Determine the (x, y) coordinate at the center of the cell enclosing the given text.  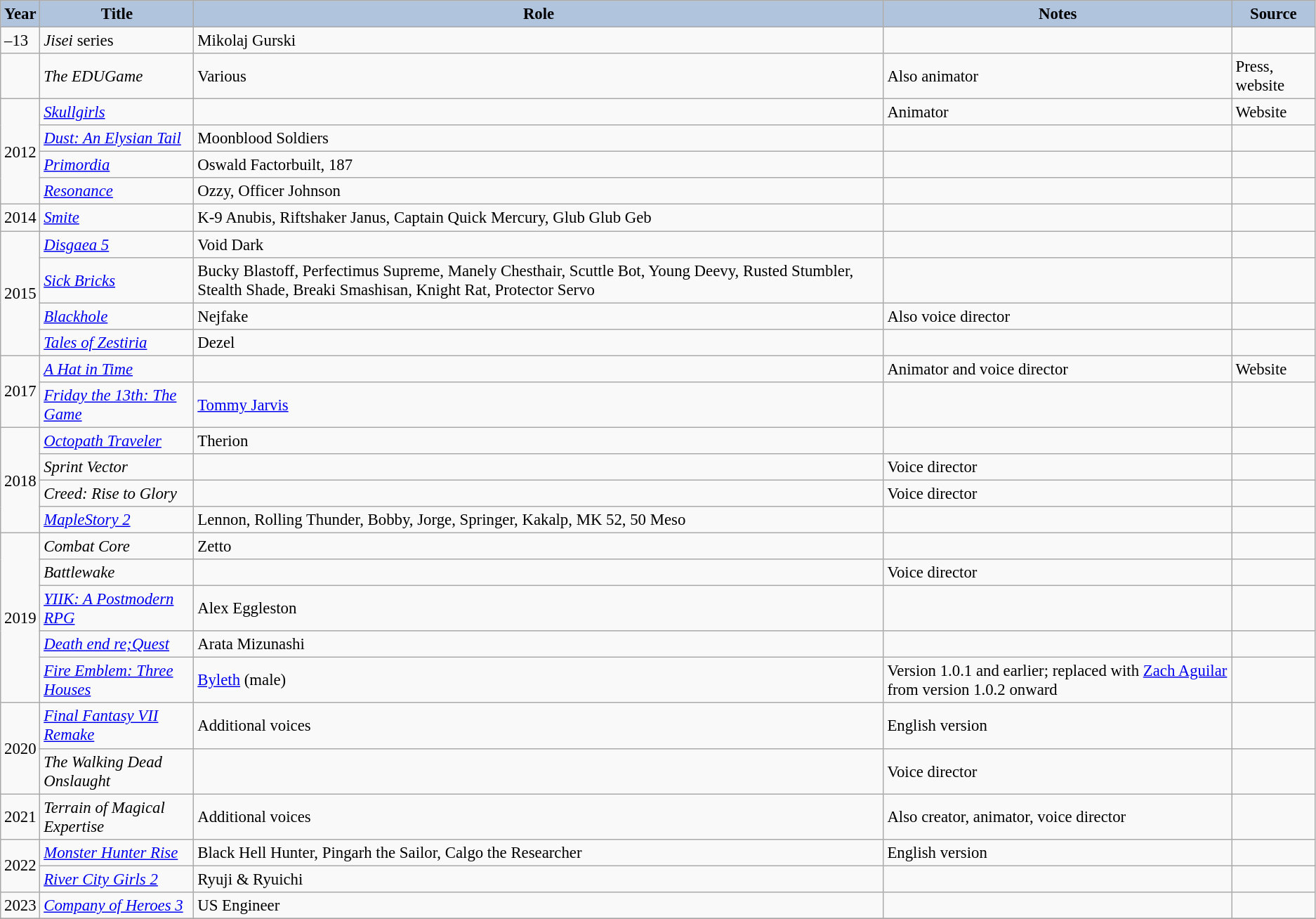
Battlewake (117, 573)
Role (539, 14)
Black Hell Hunter, Pingarh the Sailor, Calgo the Researcher (539, 852)
2019 (20, 618)
YIIK: A Postmodern RPG (117, 608)
Various (539, 76)
Combat Core (117, 547)
2014 (20, 218)
Zetto (539, 547)
Byleth (male) (539, 680)
Ryuji & Ryuichi (539, 879)
Notes (1058, 14)
Mikolaj Gurski (539, 41)
Tommy Jarvis (539, 405)
2012 (20, 152)
The EDUGame (117, 76)
Primordia (117, 165)
Alex Eggleston (539, 608)
Source (1273, 14)
Blackhole (117, 316)
Smite (117, 218)
Nejfake (539, 316)
MapleStory 2 (117, 520)
Fire Emblem: Three Houses (117, 680)
K-9 Anubis, Riftshaker Janus, Captain Quick Mercury, Glub Glub Geb (539, 218)
Death end re;Quest (117, 644)
Monster Hunter Rise (117, 852)
Sick Bricks (117, 280)
Void Dark (539, 245)
Arata Mizunashi (539, 644)
2021 (20, 816)
Also animator (1058, 76)
Resonance (117, 192)
Friday the 13th: The Game (117, 405)
Lennon, Rolling Thunder, Bobby, Jorge, Springer, Kakalp, MK 52, 50 Meso (539, 520)
Octopath Traveler (117, 441)
Also creator, animator, voice director (1058, 816)
Dust: An Elysian Tail (117, 138)
Ozzy, Officer Johnson (539, 192)
Terrain of Magical Expertise (117, 816)
Creed: Rise to Glory (117, 493)
Also voice director (1058, 316)
2023 (20, 906)
2020 (20, 749)
Jisei series (117, 41)
2018 (20, 480)
Therion (539, 441)
Skullgirls (117, 112)
Press, website (1273, 76)
–13 (20, 41)
Tales of Zestiria (117, 342)
Oswald Factorbuilt, 187 (539, 165)
2017 (20, 391)
Moonblood Soldiers (539, 138)
Dezel (539, 342)
2022 (20, 866)
Year (20, 14)
River City Girls 2 (117, 879)
Final Fantasy VII Remake (117, 726)
Sprint Vector (117, 467)
Animator and voice director (1058, 369)
Version 1.0.1 and earlier; replaced with Zach Aguilar from version 1.0.2 onward (1058, 680)
2015 (20, 294)
Disgaea 5 (117, 245)
A Hat in Time (117, 369)
The Walking Dead Onslaught (117, 771)
Title (117, 14)
US Engineer (539, 906)
Animator (1058, 112)
Company of Heroes 3 (117, 906)
